Extract the [x, y] coordinate from the center of the cell holding the provided text.  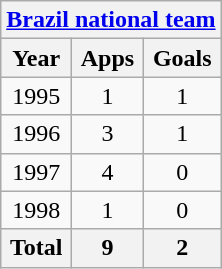
1995 [36, 96]
1996 [36, 134]
Year [36, 58]
2 [182, 248]
Total [36, 248]
3 [108, 134]
Apps [108, 58]
9 [108, 248]
4 [108, 172]
Brazil national team [111, 20]
1998 [36, 210]
Goals [182, 58]
1997 [36, 172]
